Find where the given text appears and provide that cell's center as (X, Y) coordinate. 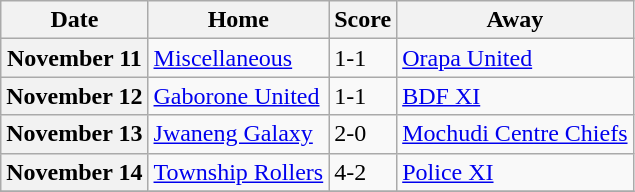
November 12 (74, 96)
November 11 (74, 58)
November 14 (74, 172)
Home (238, 20)
Away (515, 20)
Mochudi Centre Chiefs (515, 134)
Jwaneng Galaxy (238, 134)
BDF XI (515, 96)
Gaborone United (238, 96)
4-2 (363, 172)
Orapa United (515, 58)
Police XI (515, 172)
Score (363, 20)
Date (74, 20)
November 13 (74, 134)
Township Rollers (238, 172)
2-0 (363, 134)
Miscellaneous (238, 58)
